Output the [X, Y] coordinate of the center of the cell containing the given text.  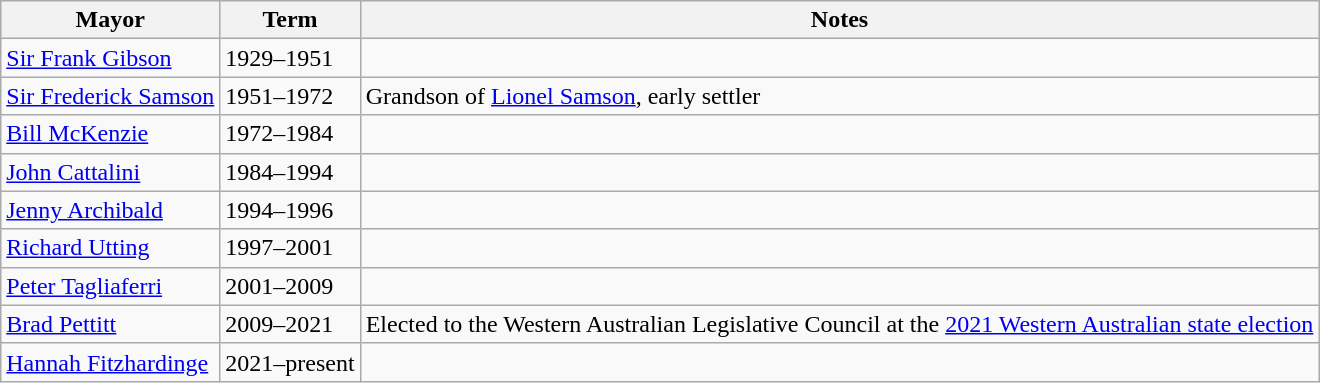
Elected to the Western Australian Legislative Council at the 2021 Western Australian state election [840, 324]
2021–present [290, 362]
Sir Frank Gibson [110, 58]
Sir Frederick Samson [110, 96]
Grandson of Lionel Samson, early settler [840, 96]
John Cattalini [110, 172]
1994–1996 [290, 210]
1951–1972 [290, 96]
Richard Utting [110, 248]
Peter Tagliaferri [110, 286]
1984–1994 [290, 172]
Brad Pettitt [110, 324]
Bill McKenzie [110, 134]
Hannah Fitzhardinge [110, 362]
Mayor [110, 20]
Term [290, 20]
1929–1951 [290, 58]
Jenny Archibald [110, 210]
1972–1984 [290, 134]
1997–2001 [290, 248]
Notes [840, 20]
2009–2021 [290, 324]
2001–2009 [290, 286]
